Provide the [x, y] coordinate of the cell's center where the given text is located.  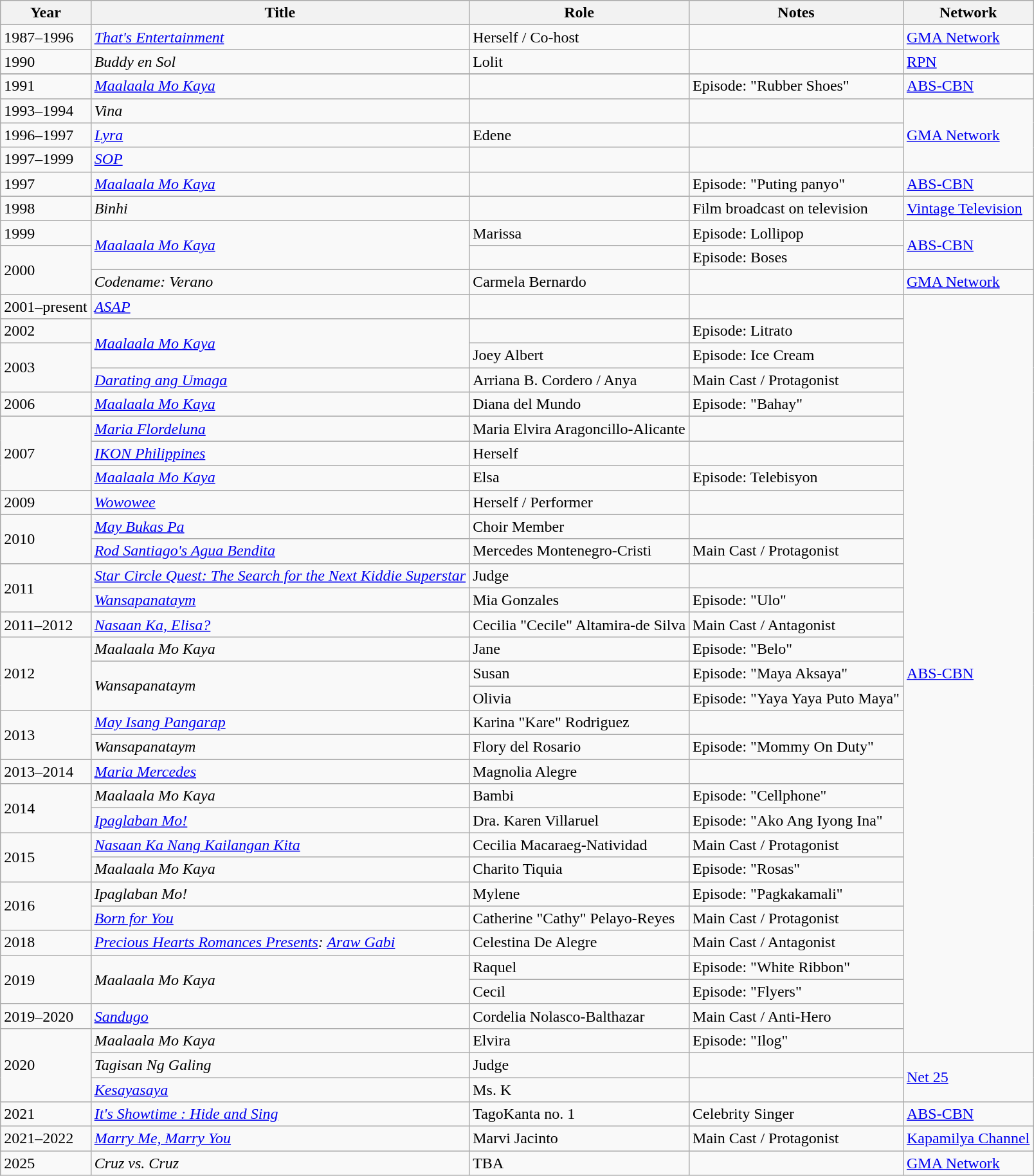
Notes [796, 13]
Episode: "Maya Aksaya" [796, 673]
Cecilia Macaraeg-Natividad [579, 845]
Episode: "Cellphone" [796, 796]
May Bukas Pa [280, 527]
Karina "Kare" Rodriguez [579, 723]
Raquel [579, 967]
RPN [968, 62]
Binhi [280, 208]
Kesayasaya [280, 1090]
Charito Tiquia [579, 869]
Vina [280, 111]
1993–1994 [46, 111]
Herself / Performer [579, 502]
Episode: "Ilog" [796, 1040]
Episode: "Mommy On Duty" [796, 747]
Episode: "Rosas" [796, 869]
Maria Mercedes [280, 772]
Wowowee [280, 502]
Episode: "Pagkakamali" [796, 894]
TagoKanta no. 1 [579, 1114]
Lyra [280, 135]
Episode: Ice Cream [796, 356]
1997–1999 [46, 159]
Mercedes Montenegro-Cristi [579, 551]
2014 [46, 808]
Celestina De Alegre [579, 943]
Episode: "Rubber Shoes" [796, 86]
1998 [46, 208]
1999 [46, 233]
1996–1997 [46, 135]
2012 [46, 673]
Episode: Lollipop [796, 233]
2018 [46, 943]
Mia Gonzales [579, 600]
Episode: Litrato [796, 331]
Catherine "Cathy" Pelayo-Reyes [579, 918]
Maria Elvira Aragoncillo-Alicante [579, 429]
Born for You [280, 918]
Tagisan Ng Galing [280, 1065]
Episode: "White Ribbon" [796, 967]
Ms. K [579, 1090]
Darating ang Umaga [280, 380]
2025 [46, 1163]
2011–2012 [46, 624]
Dra. Karen Villaruel [579, 820]
Episode: "Belo" [796, 649]
2009 [46, 502]
Episode: Telebisyon [796, 478]
1987–1996 [46, 37]
Arriana B. Cordero / Anya [579, 380]
Buddy en Sol [280, 62]
Edene [579, 135]
Olivia [579, 698]
Herself / Co-host [579, 37]
2013 [46, 735]
2021 [46, 1114]
2020 [46, 1065]
Episode: "Bahay" [796, 404]
Precious Hearts Romances Presents: Araw Gabi [280, 943]
Cecilia "Cecile" Altamira-de Silva [579, 624]
TBA [579, 1163]
Role [579, 13]
May Isang Pangarap [280, 723]
Episode: "Ulo" [796, 600]
2000 [46, 269]
2021–2022 [46, 1139]
Magnolia Alegre [579, 772]
Elvira [579, 1040]
Carmela Bernardo [579, 282]
Jane [579, 649]
Cecil [579, 991]
Diana del Mundo [579, 404]
1990 [46, 62]
That's Entertainment [280, 37]
Film broadcast on television [796, 208]
Star Circle Quest: The Search for the Next Kiddie Superstar [280, 575]
Nasaan Ka Nang Kailangan Kita [280, 845]
Main Cast / Anti-Hero [796, 1016]
Episode: "Puting panyo" [796, 184]
Cordelia Nolasco-Balthazar [579, 1016]
SOP [280, 159]
Marissa [579, 233]
2013–2014 [46, 772]
2006 [46, 404]
1991 [46, 86]
Episode: "Flyers" [796, 991]
Cruz vs. Cruz [280, 1163]
Rod Santiago's Agua Bendita [280, 551]
2015 [46, 857]
Nasaan Ka, Elisa? [280, 624]
2011 [46, 588]
Marvi Jacinto [579, 1139]
ASAP [280, 307]
2007 [46, 453]
1997 [46, 184]
Marry Me, Marry You [280, 1139]
Herself [579, 453]
2001–present [46, 307]
2019–2020 [46, 1016]
Network [968, 13]
Maria Flordeluna [280, 429]
Celebrity Singer [796, 1114]
Bambi [579, 796]
Codename: Verano [280, 282]
Elsa [579, 478]
Choir Member [579, 527]
It's Showtime : Hide and Sing [280, 1114]
Year [46, 13]
Susan [579, 673]
Episode: "Ako Ang Iyong Ina" [796, 820]
2003 [46, 368]
Episode: Boses [796, 257]
Flory del Rosario [579, 747]
2016 [46, 906]
Joey Albert [579, 356]
2010 [46, 539]
Kapamilya Channel [968, 1139]
Net 25 [968, 1077]
2002 [46, 331]
Lolit [579, 62]
Vintage Television [968, 208]
Episode: "Yaya Yaya Puto Maya" [796, 698]
Sandugo [280, 1016]
IKON Philippines [280, 453]
2019 [46, 979]
Mylene [579, 894]
Title [280, 13]
